Return the (X, Y) coordinate for the center point of the cell that contains the specified text.  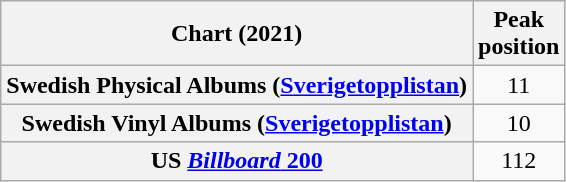
11 (519, 85)
10 (519, 123)
US Billboard 200 (237, 161)
Chart (2021) (237, 34)
Swedish Vinyl Albums (Sverigetopplistan) (237, 123)
112 (519, 161)
Peakposition (519, 34)
Swedish Physical Albums (Sverigetopplistan) (237, 85)
